For the text-containing cell, return its midpoint in [x, y] coordinate format. 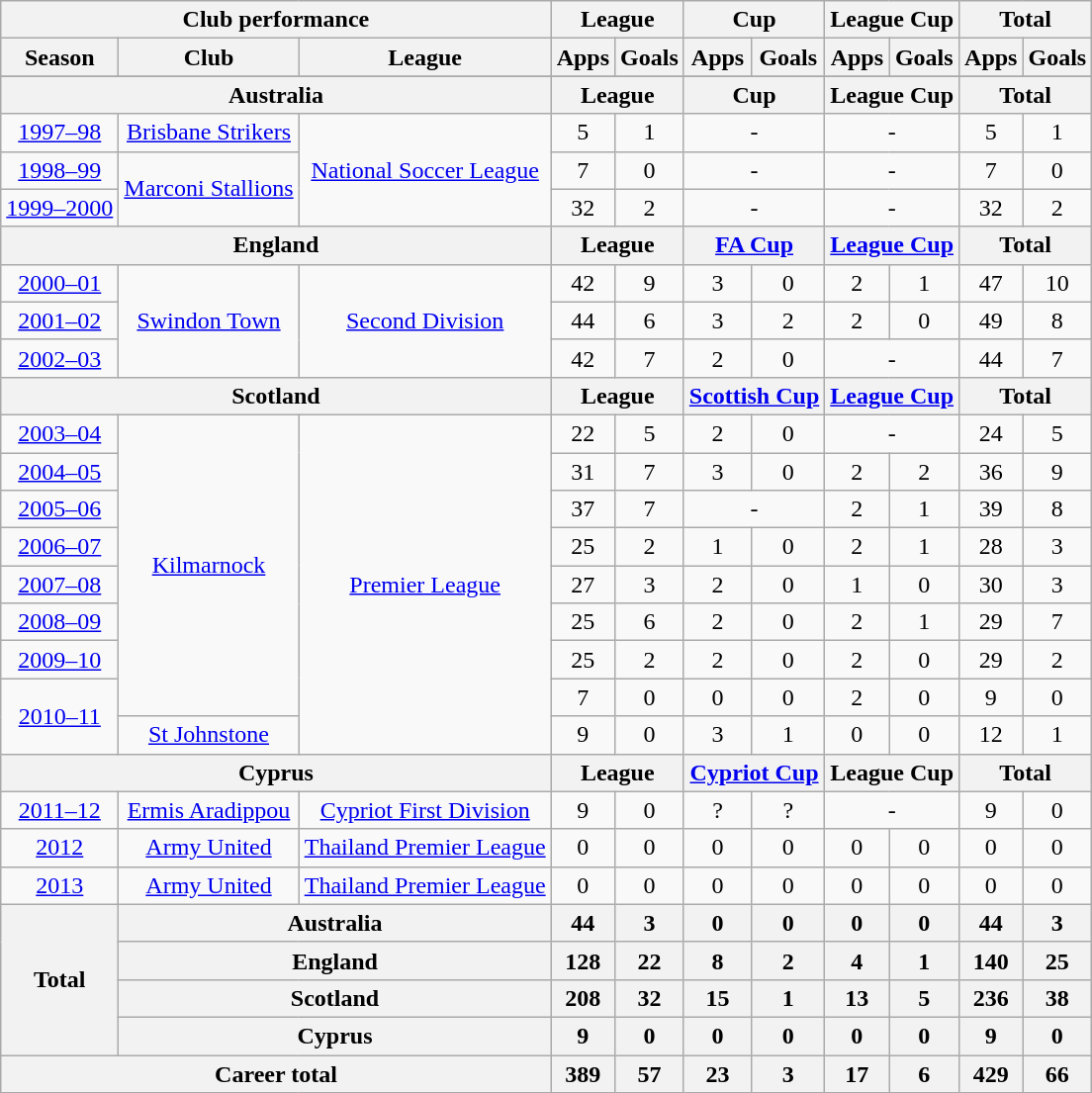
Season [59, 57]
Cypriot Cup [754, 773]
Marconi Stallions [209, 189]
4 [857, 960]
Kilmarnock [209, 565]
Career total [276, 1073]
National Soccer League [425, 170]
2010–11 [59, 716]
66 [1057, 1073]
140 [991, 960]
Cypriot First Division [425, 810]
12 [991, 735]
Swindon Town [209, 320]
2004–05 [59, 472]
49 [991, 320]
128 [583, 960]
31 [583, 472]
Club [209, 57]
389 [583, 1073]
2009–10 [59, 660]
57 [650, 1073]
2000–01 [59, 283]
39 [991, 509]
2011–12 [59, 810]
236 [991, 998]
Ermis Aradippou [209, 810]
2005–06 [59, 509]
37 [583, 509]
27 [583, 585]
36 [991, 472]
2012 [59, 848]
2001–02 [59, 320]
23 [717, 1073]
2003–04 [59, 433]
208 [583, 998]
17 [857, 1073]
Club performance [276, 20]
28 [991, 547]
15 [717, 998]
Second Division [425, 320]
13 [857, 998]
24 [991, 433]
47 [991, 283]
Premier League [425, 584]
St Johnstone [209, 735]
FA Cup [754, 245]
1997–98 [59, 133]
2008–09 [59, 622]
10 [1057, 283]
2006–07 [59, 547]
429 [991, 1073]
2013 [59, 885]
2002–03 [59, 358]
Scottish Cup [754, 396]
1998–99 [59, 170]
30 [991, 585]
2007–08 [59, 585]
38 [1057, 998]
1999–2000 [59, 208]
Brisbane Strikers [209, 133]
